Detect which cell encompasses the target text, then output its [X, Y] center coordinate. 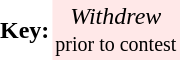
Withdrewprior to contest [116, 30]
